Extract the (x, y) coordinate from the center of the cell holding the provided text.  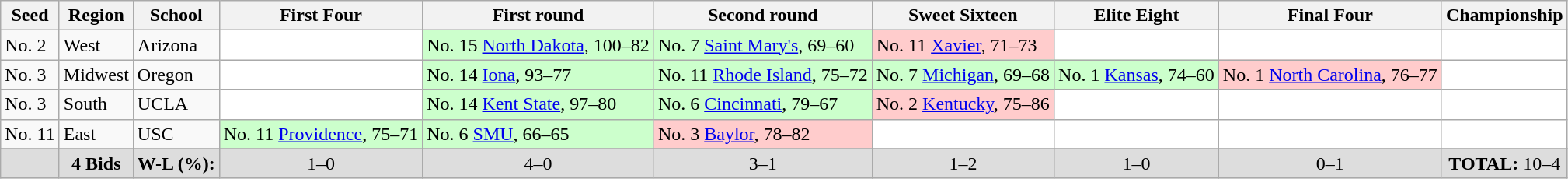
No. 14 Iona, 93–77 (538, 75)
No. 6 SMU, 66–65 (538, 134)
USC (176, 134)
No. 3 Baylor, 78–82 (763, 134)
Region (96, 16)
Oregon (176, 75)
TOTAL: 10–4 (1504, 163)
No. 11 Xavier, 71–73 (963, 45)
Second round (763, 16)
No. 6 Cincinnati, 79–67 (763, 104)
Final Four (1330, 16)
East (96, 134)
No. 7 Saint Mary's, 69–60 (763, 45)
No. 15 North Dakota, 100–82 (538, 45)
4–0 (538, 163)
0–1 (1330, 163)
4 Bids (96, 163)
Arizona (176, 45)
1–2 (963, 163)
UCLA (176, 104)
No. 2 (30, 45)
No. 1 Kansas, 74–60 (1137, 75)
Midwest (96, 75)
No. 11 Providence, 75–71 (320, 134)
School (176, 16)
3–1 (763, 163)
First round (538, 16)
West (96, 45)
W-L (%): (176, 163)
Sweet Sixteen (963, 16)
Elite Eight (1137, 16)
No. 1 North Carolina, 76–77 (1330, 75)
No. 11 (30, 134)
No. 7 Michigan, 69–68 (963, 75)
Championship (1504, 16)
No. 11 Rhode Island, 75–72 (763, 75)
First Four (320, 16)
Seed (30, 16)
South (96, 104)
No. 2 Kentucky, 75–86 (963, 104)
No. 14 Kent State, 97–80 (538, 104)
